Provide the (x, y) coordinate of the cell's center where the given text is located.  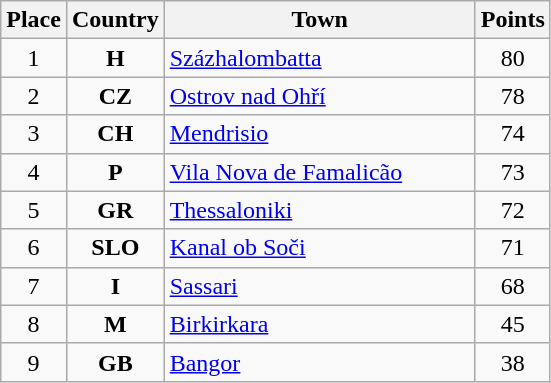
9 (34, 362)
Country (115, 20)
SLO (115, 248)
78 (512, 96)
45 (512, 324)
1 (34, 58)
7 (34, 286)
P (115, 172)
68 (512, 286)
M (115, 324)
GR (115, 210)
Kanal ob Soči (320, 248)
Százhalombatta (320, 58)
Bangor (320, 362)
Sassari (320, 286)
72 (512, 210)
80 (512, 58)
Vila Nova de Famalicão (320, 172)
8 (34, 324)
4 (34, 172)
Place (34, 20)
71 (512, 248)
GB (115, 362)
Points (512, 20)
Mendrisio (320, 134)
3 (34, 134)
5 (34, 210)
Ostrov nad Ohří (320, 96)
I (115, 286)
2 (34, 96)
74 (512, 134)
H (115, 58)
Birkirkara (320, 324)
38 (512, 362)
Town (320, 20)
6 (34, 248)
73 (512, 172)
CZ (115, 96)
CH (115, 134)
Thessaloniki (320, 210)
